Output the (x, y) coordinate of the center of the cell containing the given text.  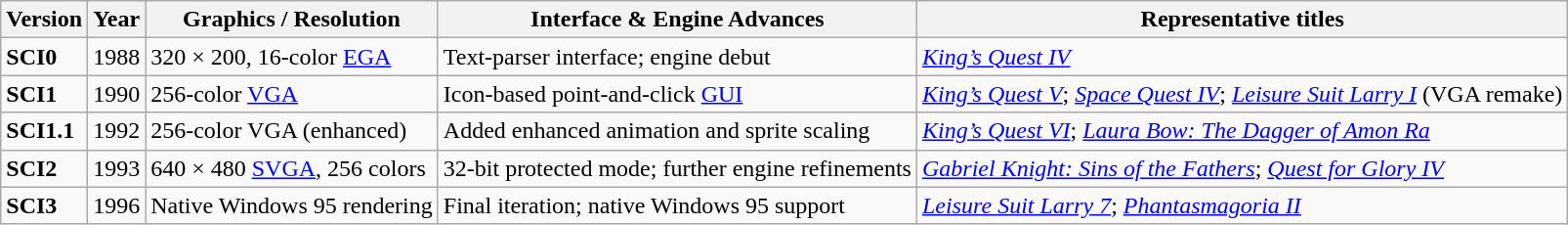
Text-parser interface; engine debut (677, 57)
640 × 480 SVGA, 256 colors (292, 168)
320 × 200, 16-color EGA (292, 57)
King’s Quest V; Space Quest IV; Leisure Suit Larry I (VGA remake) (1242, 94)
Icon-based point-and-click GUI (677, 94)
Final iteration; native Windows 95 support (677, 205)
1993 (117, 168)
Native Windows 95 rendering (292, 205)
SCI1.1 (45, 131)
256-color VGA (enhanced) (292, 131)
32-bit protected mode; further engine refinements (677, 168)
256-color VGA (292, 94)
Version (45, 20)
King’s Quest IV (1242, 57)
1990 (117, 94)
Added enhanced animation and sprite scaling (677, 131)
Year (117, 20)
SCI3 (45, 205)
Leisure Suit Larry 7; Phantasmagoria II (1242, 205)
King’s Quest VI; Laura Bow: The Dagger of Amon Ra (1242, 131)
Graphics / Resolution (292, 20)
SCI1 (45, 94)
Gabriel Knight: Sins of the Fathers; Quest for Glory IV (1242, 168)
SCI2 (45, 168)
Interface & Engine Advances (677, 20)
Representative titles (1242, 20)
SCI0 (45, 57)
1988 (117, 57)
1992 (117, 131)
1996 (117, 205)
